Determine the [X, Y] coordinate at the center of the cell enclosing the given text.  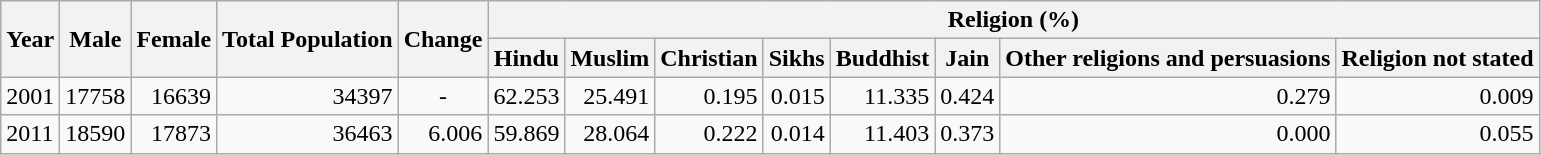
Female [174, 39]
0.000 [1168, 134]
11.335 [882, 96]
Change [443, 39]
36463 [308, 134]
Christian [709, 58]
Other religions and persuasions [1168, 58]
17873 [174, 134]
0.195 [709, 96]
25.491 [610, 96]
0.424 [968, 96]
- [443, 96]
Sikhs [796, 58]
Religion not stated [1438, 58]
Year [30, 39]
59.869 [526, 134]
0.009 [1438, 96]
Muslim [610, 58]
0.015 [796, 96]
0.373 [968, 134]
17758 [96, 96]
Total Population [308, 39]
28.064 [610, 134]
16639 [174, 96]
2001 [30, 96]
Male [96, 39]
0.055 [1438, 134]
34397 [308, 96]
0.279 [1168, 96]
18590 [96, 134]
6.006 [443, 134]
0.014 [796, 134]
62.253 [526, 96]
Buddhist [882, 58]
2011 [30, 134]
Hindu [526, 58]
Religion (%) [1014, 20]
11.403 [882, 134]
Jain [968, 58]
0.222 [709, 134]
